From the cell containing the given text, extract its center point as (x, y) coordinate. 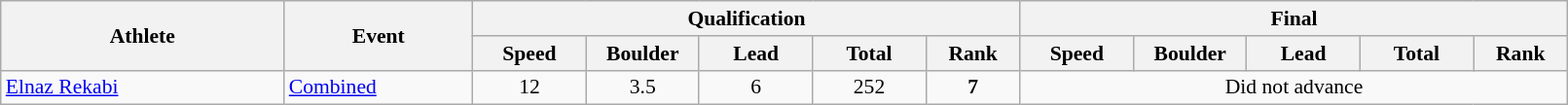
3.5 (642, 87)
Event (379, 35)
6 (755, 87)
Did not advance (1295, 87)
Final (1295, 18)
12 (529, 87)
Elnaz Rekabi (142, 87)
Qualification (747, 18)
7 (973, 87)
Athlete (142, 35)
Combined (379, 87)
252 (869, 87)
